Locate the cell with the specified text and output its [X, Y] center coordinate. 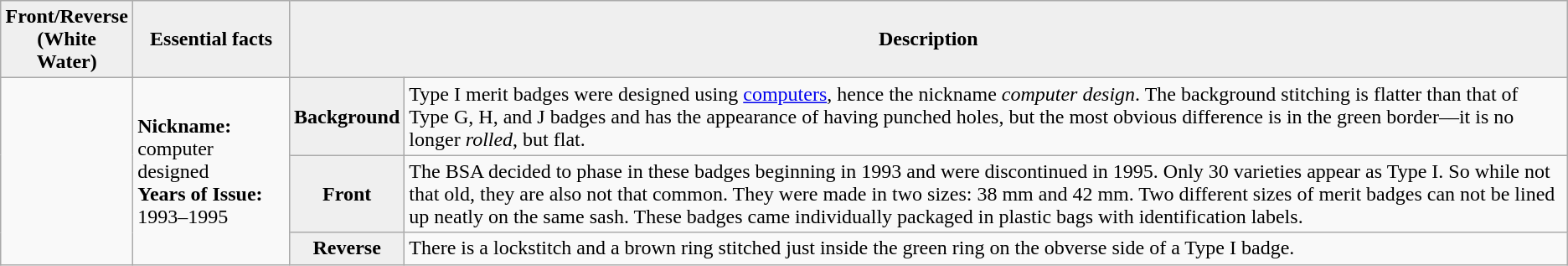
Front [347, 194]
There is a lockstitch and a brown ring stitched just inside the green ring on the obverse side of a Type I badge. [986, 248]
Reverse [347, 248]
Background [347, 117]
Essential facts [211, 39]
Nickname: computer designed Years of Issue: 1993–1995 [211, 171]
Description [928, 39]
Front/Reverse(White Water) [67, 39]
